From the cell containing the given text, extract its center point as (X, Y) coordinate. 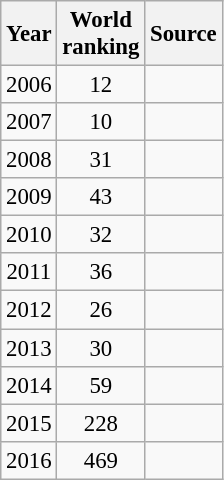
59 (101, 385)
Source (184, 34)
469 (101, 460)
2006 (29, 85)
2009 (29, 197)
2015 (29, 423)
2014 (29, 385)
32 (101, 235)
31 (101, 160)
228 (101, 423)
Worldranking (101, 34)
2010 (29, 235)
2007 (29, 122)
12 (101, 85)
2016 (29, 460)
2011 (29, 273)
2008 (29, 160)
2012 (29, 310)
26 (101, 310)
30 (101, 348)
10 (101, 122)
43 (101, 197)
36 (101, 273)
2013 (29, 348)
Year (29, 34)
